Extract the [x, y] coordinate from the center of the cell holding the provided text.  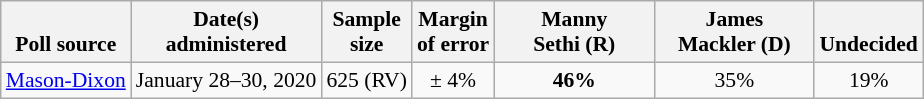
625 (RV) [366, 80]
Mason-Dixon [66, 80]
Undecided [868, 32]
19% [868, 80]
Samplesize [366, 32]
Marginof error [453, 32]
January 28–30, 2020 [226, 80]
Date(s)administered [226, 32]
35% [734, 80]
JamesMackler (D) [734, 32]
± 4% [453, 80]
Poll source [66, 32]
MannySethi (R) [574, 32]
46% [574, 80]
